Provide the (X, Y) coordinate of the cell's center where the given text is located.  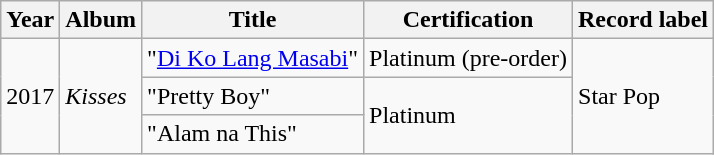
Album (101, 20)
"Di Ko Lang Masabi" (253, 58)
Platinum (pre-order) (468, 58)
Star Pop (644, 96)
2017 (30, 96)
Title (253, 20)
Certification (468, 20)
Platinum (468, 115)
Kisses (101, 96)
"Pretty Boy" (253, 96)
Year (30, 20)
"Alam na This" (253, 134)
Record label (644, 20)
